Determine the (x, y) coordinate at the center of the cell enclosing the given text.  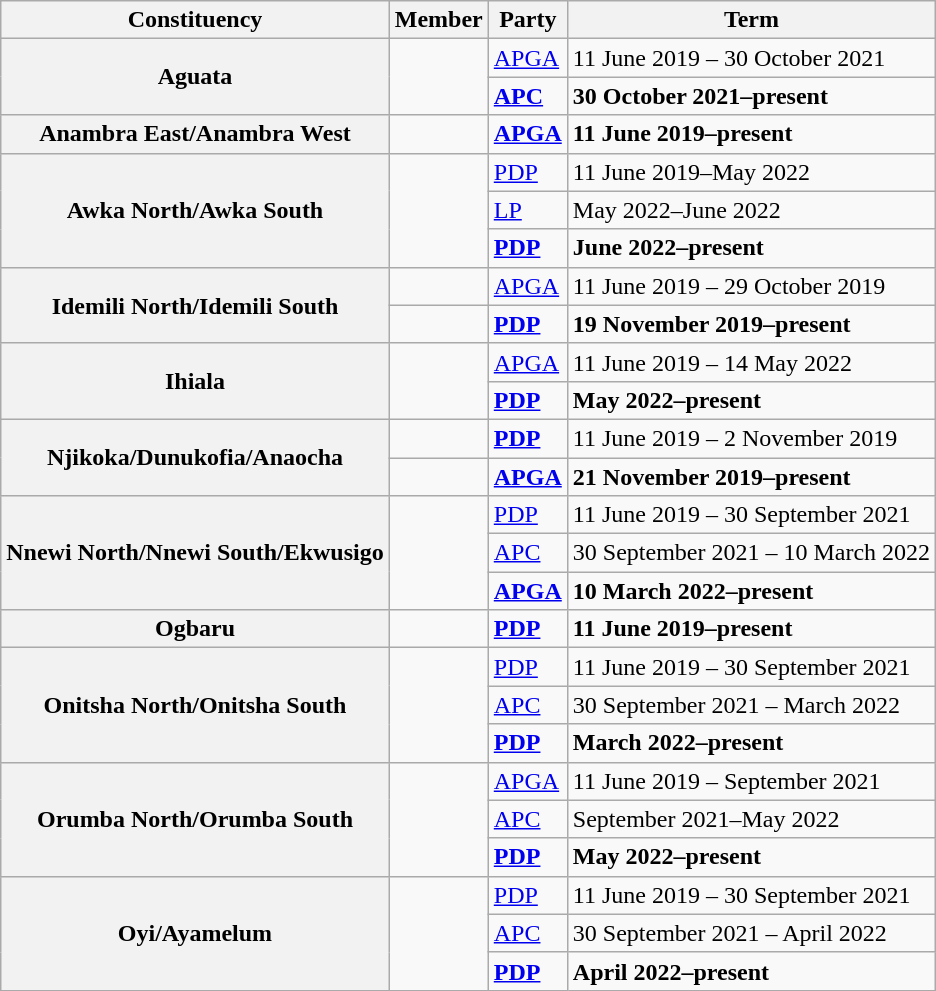
30 September 2021 – March 2022 (751, 705)
11 June 2019 – September 2021 (751, 781)
Njikoka/Dunukofia/Anaocha (195, 457)
Oyi/Ayamelum (195, 933)
Anambra East/Anambra West (195, 134)
19 November 2019–present (751, 324)
Idemili North/Idemili South (195, 305)
Aguata (195, 77)
Party (528, 20)
June 2022–present (751, 248)
Orumba North/Orumba South (195, 819)
11 June 2019–May 2022 (751, 172)
30 September 2021 – 10 March 2022 (751, 553)
11 June 2019 – 29 October 2019 (751, 286)
30 October 2021–present (751, 96)
10 March 2022–present (751, 591)
April 2022–present (751, 971)
11 June 2019 – 14 May 2022 (751, 362)
Term (751, 20)
Ihiala (195, 381)
21 November 2019–present (751, 477)
Member (438, 20)
September 2021–May 2022 (751, 819)
11 June 2019 – 2 November 2019 (751, 438)
Ogbaru (195, 629)
May 2022–June 2022 (751, 210)
Awka North/Awka South (195, 210)
Onitsha North/Onitsha South (195, 705)
Constituency (195, 20)
Nnewi North/Nnewi South/Ekwusigo (195, 553)
30 September 2021 – April 2022 (751, 933)
March 2022–present (751, 743)
LP (528, 210)
11 June 2019 – 30 October 2021 (751, 58)
